Search for the cell housing the specified text and yield its (x, y) center coordinate. 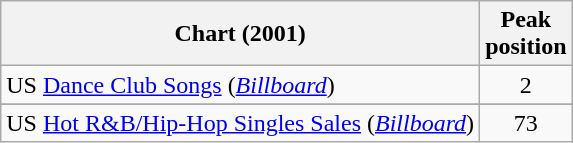
Peakposition (526, 34)
US Dance Club Songs (Billboard) (240, 85)
Chart (2001) (240, 34)
US Hot R&B/Hip-Hop Singles Sales (Billboard) (240, 123)
73 (526, 123)
2 (526, 85)
